Capture the cell that displays the provided text and extract its (x, y) central coordinate. 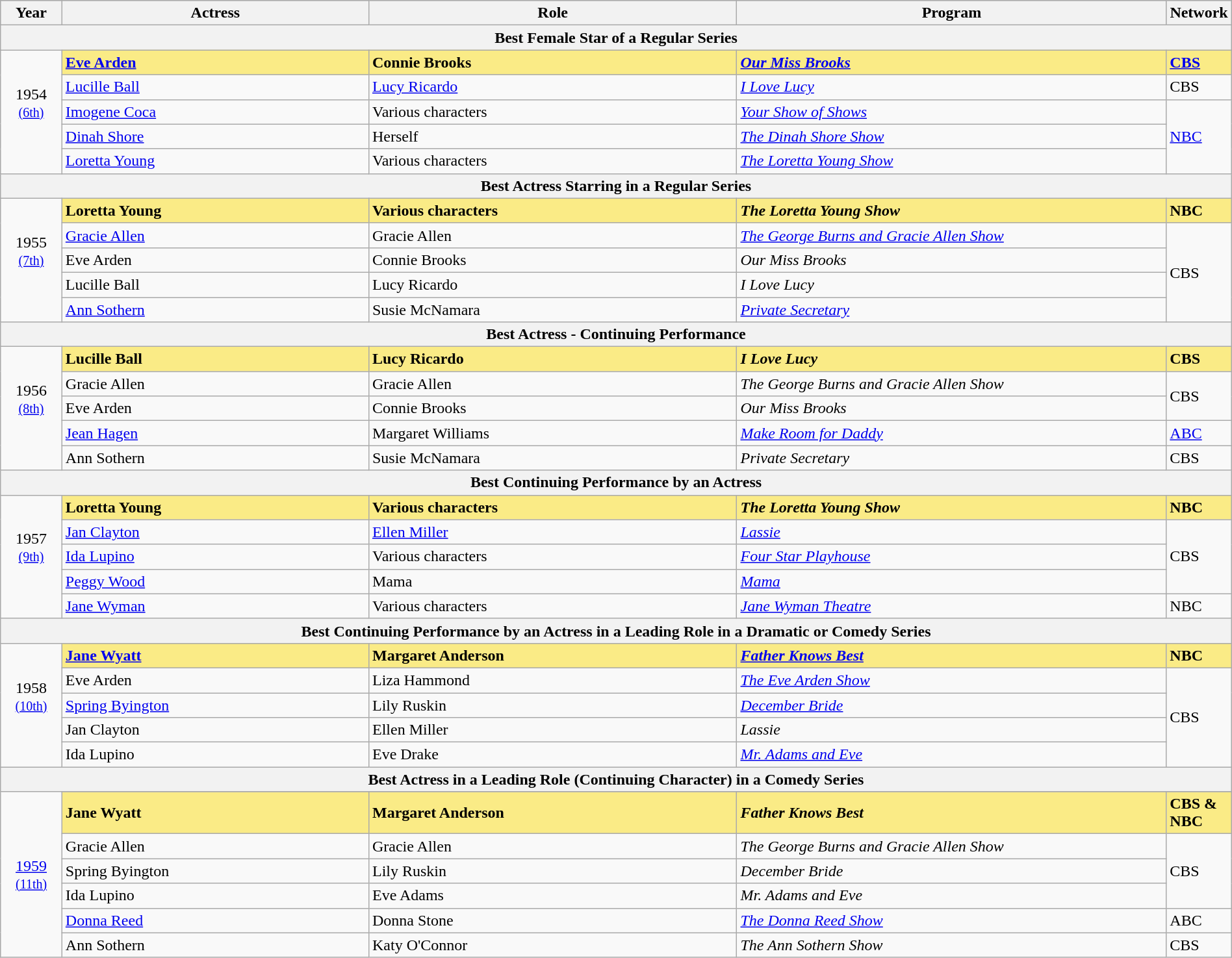
Best Actress - Continuing Performance (616, 334)
1958(10th) (31, 705)
The Ann Sothern Show (951, 945)
Your Show of Shows (951, 112)
Liza Hammond (552, 680)
Four Star Playhouse (951, 557)
Best Continuing Performance by an Actress (616, 483)
The Donna Reed Show (951, 920)
Jane Wyman Theatre (951, 606)
Eve Drake (552, 755)
Margaret Williams (552, 433)
The Dinah Shore Show (951, 136)
CBS & NBC (1199, 813)
Donna Stone (552, 920)
Year (31, 13)
1957(9th) (31, 557)
Jean Hagen (215, 433)
1954(6th) (31, 112)
Best Actress Starring in a Regular Series (616, 186)
The Eve Arden Show (951, 680)
Best Female Star of a Regular Series (616, 38)
1955(7th) (31, 260)
Best Actress in a Leading Role (Continuing Character) in a Comedy Series (616, 779)
Actress (215, 13)
Jane Wyman (215, 606)
Eve Adams (552, 896)
Program (951, 13)
Dinah Shore (215, 136)
Peggy Wood (215, 581)
1959(11th) (31, 874)
Imogene Coca (215, 112)
Make Room for Daddy (951, 433)
Best Continuing Performance by an Actress in a Leading Role in a Dramatic or Comedy Series (616, 631)
Donna Reed (215, 920)
Role (552, 13)
1956(8th) (31, 409)
Katy O'Connor (552, 945)
Network (1199, 13)
Herself (552, 136)
